Pinpoint the cell where the given text exists, returning its [x, y] midpoint coordinate. 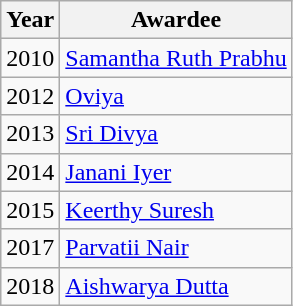
2014 [30, 172]
2018 [30, 286]
Parvatii Nair [176, 248]
2013 [30, 134]
Sri Divya [176, 134]
Aishwarya Dutta [176, 286]
2017 [30, 248]
2010 [30, 58]
2012 [30, 96]
Awardee [176, 20]
Keerthy Suresh [176, 210]
2015 [30, 210]
Janani Iyer [176, 172]
Samantha Ruth Prabhu [176, 58]
Year [30, 20]
Oviya [176, 96]
